Search for the cell housing the specified text and yield its [x, y] center coordinate. 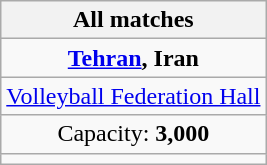
All matches [134, 20]
Volleyball Federation Hall [134, 96]
Capacity: 3,000 [134, 134]
Tehran, Iran [134, 58]
